For the text-containing cell, return its midpoint in (X, Y) coordinate format. 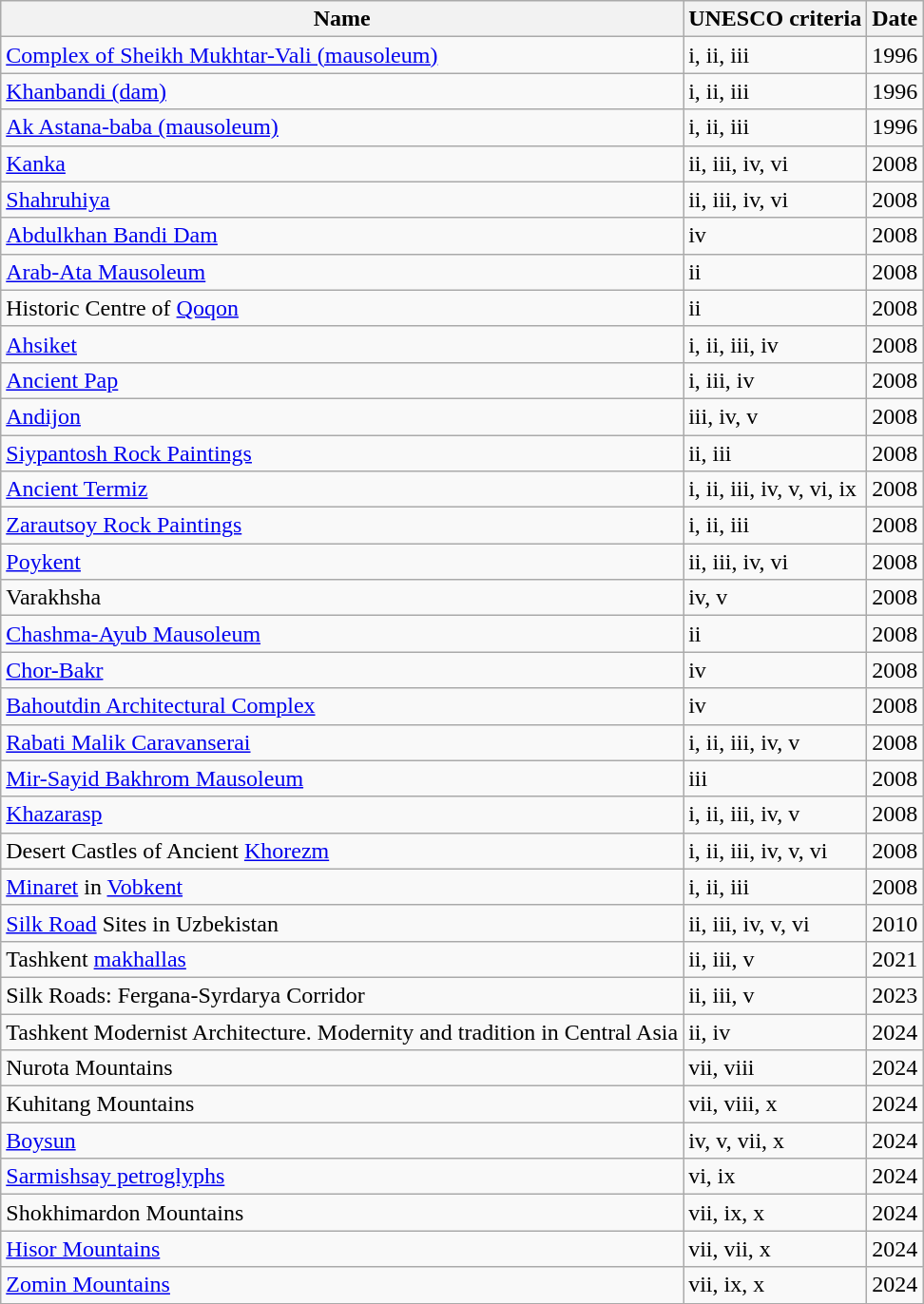
i, iii, iv (776, 380)
Bahoutdin Architectural Complex (342, 706)
Silk Road Sites in Uzbekistan (342, 923)
Varakhsha (342, 598)
Name (342, 19)
2023 (895, 995)
Khazarasp (342, 815)
i, ii, iii, iv, v, vi (776, 851)
vii, vii, x (776, 1249)
Chor-Bakr (342, 670)
Nurota Mountains (342, 1068)
ii, iii (776, 453)
Shahruhiya (342, 200)
Historic Centre of Qoqon (342, 308)
Zomin Mountains (342, 1285)
UNESCO criteria (776, 19)
Zarautsoy Rock Paintings (342, 526)
ii, iv (776, 1031)
Ancient Termiz (342, 489)
2021 (895, 959)
Kuhitang Mountains (342, 1104)
Arab-Ata Mausoleum (342, 272)
Complex of Sheikh Mukhtar-Vali (mausoleum) (342, 55)
Tashkent makhallas (342, 959)
vii, viii, x (776, 1104)
Rabati Malik Caravanserai (342, 742)
ii, iii, iv, v, vi (776, 923)
Hisor Mountains (342, 1249)
Siypantosh Rock Paintings (342, 453)
Sarmishsay petroglyphs (342, 1177)
i, ii, iii, iv (776, 344)
iv, v, vii, x (776, 1141)
iv, v (776, 598)
iii (776, 778)
Silk Roads: Fergana-Syrdarya Corridor (342, 995)
Mir-Sayid Bakhrom Mausoleum (342, 778)
Boysun (342, 1141)
Poykent (342, 562)
Shokhimardon Mountains (342, 1213)
Ancient Pap (342, 380)
vii, viii (776, 1068)
Kanka (342, 163)
i, ii, iii, iv, v, vi, ix (776, 489)
Khanbandi (dam) (342, 91)
Date (895, 19)
Ak Astana-baba (mausoleum) (342, 127)
Abdulkhan Bandi Dam (342, 236)
Tashkent Modernist Architecture. Modernity and tradition in Central Asia (342, 1031)
Chashma-Ayub Mausoleum (342, 634)
2010 (895, 923)
Minaret in Vobkent (342, 887)
Desert Castles of Ancient Khorezm (342, 851)
vi, ix (776, 1177)
Ahsiket (342, 344)
Andijon (342, 416)
iii, iv, v (776, 416)
